For the text-containing cell, return its midpoint in [x, y] coordinate format. 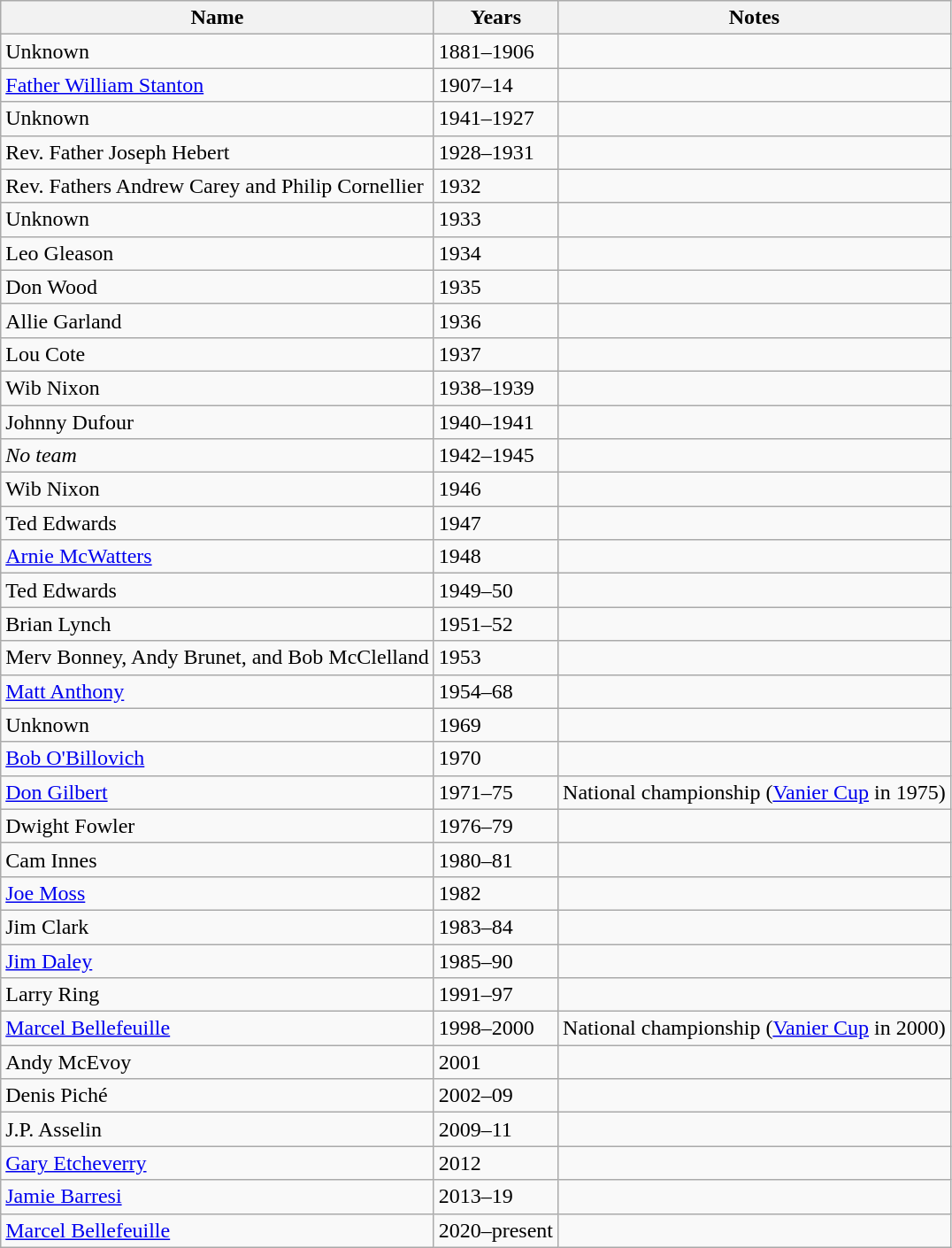
1946 [495, 489]
1954–68 [495, 691]
Andy McEvoy [218, 1062]
Denis Piché [218, 1096]
Gary Etcheverry [218, 1163]
National championship (Vanier Cup in 2000) [755, 1028]
Jim Clark [218, 927]
1976–79 [495, 826]
Father William Stanton [218, 85]
1985–90 [495, 960]
Don Gilbert [218, 792]
Cam Innes [218, 859]
1881–1906 [495, 51]
1941–1927 [495, 119]
Merv Bonney, Andy Brunet, and Bob McClelland [218, 658]
1980–81 [495, 859]
1982 [495, 893]
Rev. Fathers Andrew Carey and Philip Cornellier [218, 186]
1947 [495, 523]
2001 [495, 1062]
Johnny Dufour [218, 422]
2013–19 [495, 1197]
2020–present [495, 1230]
Jamie Barresi [218, 1197]
Jim Daley [218, 960]
1951–52 [495, 624]
1940–1941 [495, 422]
2009–11 [495, 1129]
1935 [495, 287]
Joe Moss [218, 893]
Arnie McWatters [218, 557]
J.P. Asselin [218, 1129]
1948 [495, 557]
Years [495, 18]
1937 [495, 354]
1942–1945 [495, 456]
1907–14 [495, 85]
Rev. Father Joseph Hebert [218, 152]
Dwight Fowler [218, 826]
1938–1939 [495, 388]
No team [218, 456]
Brian Lynch [218, 624]
Matt Anthony [218, 691]
Lou Cote [218, 354]
1970 [495, 759]
1933 [495, 220]
1932 [495, 186]
1949–50 [495, 590]
Leo Gleason [218, 253]
Don Wood [218, 287]
1991–97 [495, 995]
1983–84 [495, 927]
Allie Garland [218, 320]
National championship (Vanier Cup in 1975) [755, 792]
1936 [495, 320]
1971–75 [495, 792]
Bob O'Billovich [218, 759]
1928–1931 [495, 152]
1969 [495, 725]
1934 [495, 253]
Larry Ring [218, 995]
Name [218, 18]
2012 [495, 1163]
Notes [755, 18]
1998–2000 [495, 1028]
2002–09 [495, 1096]
1953 [495, 658]
